Extract the (X, Y) coordinate from the center of the cell holding the provided text.  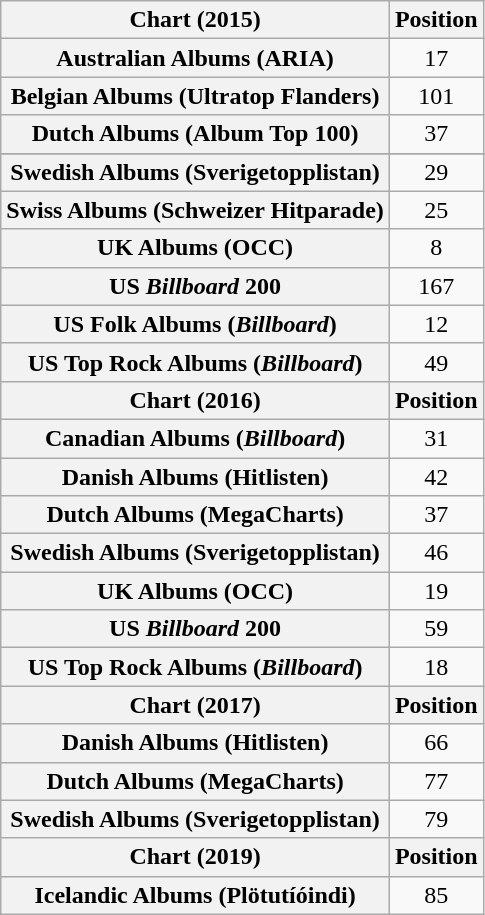
18 (436, 667)
US Folk Albums (Billboard) (196, 324)
Chart (2016) (196, 400)
49 (436, 362)
85 (436, 895)
79 (436, 819)
8 (436, 248)
12 (436, 324)
29 (436, 172)
46 (436, 553)
Belgian Albums (Ultratop Flanders) (196, 96)
167 (436, 286)
Australian Albums (ARIA) (196, 58)
Dutch Albums (Album Top 100) (196, 134)
101 (436, 96)
31 (436, 438)
Chart (2019) (196, 857)
25 (436, 210)
Icelandic Albums (Plötutíóindi) (196, 895)
Chart (2015) (196, 20)
19 (436, 591)
59 (436, 629)
42 (436, 477)
Swiss Albums (Schweizer Hitparade) (196, 210)
17 (436, 58)
66 (436, 743)
Canadian Albums (Billboard) (196, 438)
77 (436, 781)
Chart (2017) (196, 705)
